Return (X, Y) of the center of cell containing provided text 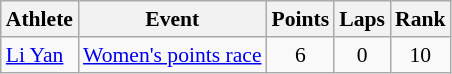
Women's points race (172, 55)
Event (172, 19)
10 (420, 55)
Laps (362, 19)
6 (301, 55)
0 (362, 55)
Li Yan (40, 55)
Rank (420, 19)
Points (301, 19)
Athlete (40, 19)
